Provide the [X, Y] coordinate of the cell's center where the given text is located.  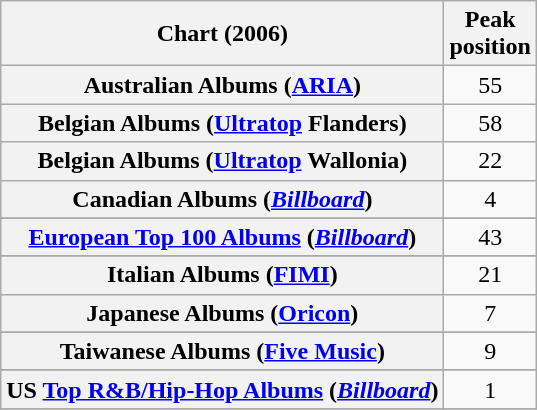
Taiwanese Albums (Five Music) [222, 351]
Chart (2006) [222, 34]
43 [490, 237]
Belgian Albums (Ultratop Flanders) [222, 123]
7 [490, 313]
Australian Albums (ARIA) [222, 85]
9 [490, 351]
European Top 100 Albums (Billboard) [222, 237]
Peakposition [490, 34]
4 [490, 199]
Italian Albums (FIMI) [222, 275]
Belgian Albums (Ultratop Wallonia) [222, 161]
22 [490, 161]
US Top R&B/Hip-Hop Albums (Billboard) [222, 389]
58 [490, 123]
Japanese Albums (Oricon) [222, 313]
1 [490, 389]
21 [490, 275]
55 [490, 85]
Canadian Albums (Billboard) [222, 199]
